Locate the cell with the specified text and output its [X, Y] center coordinate. 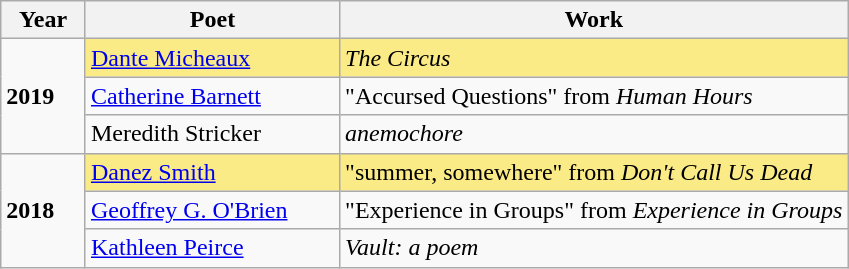
Catherine Barnett [212, 96]
2018 [44, 210]
anemochore [594, 134]
Poet [212, 20]
"Experience in Groups" from Experience in Groups [594, 210]
Meredith Stricker [212, 134]
"Accursed Questions" from Human Hours [594, 96]
"summer, somewhere" from Don't Call Us Dead [594, 172]
Year [44, 20]
Dante Micheaux [212, 58]
Geoffrey G. O'Brien [212, 210]
Vault: a poem [594, 248]
Danez Smith [212, 172]
2019 [44, 96]
The Circus [594, 58]
Work [594, 20]
Kathleen Peirce [212, 248]
